Search for the cell housing the specified text and yield its (x, y) center coordinate. 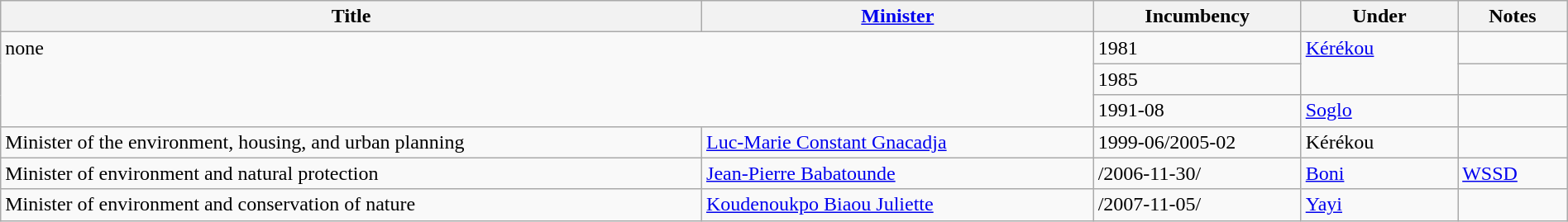
Luc-Marie Constant Gnacadja (898, 142)
1981 (1198, 48)
WSSD (1513, 173)
Boni (1379, 173)
Title (351, 17)
Yayi (1379, 205)
Minister of environment and conservation of nature (351, 205)
1999-06/2005-02 (1198, 142)
Incumbency (1198, 17)
Soglo (1379, 111)
/2007-11-05/ (1198, 205)
1991-08 (1198, 111)
Under (1379, 17)
Notes (1513, 17)
Jean-Pierre Babatounde (898, 173)
Minister of environment and natural protection (351, 173)
Minister of the environment, housing, and urban planning (351, 142)
none (547, 79)
Minister (898, 17)
1985 (1198, 79)
/2006-11-30/ (1198, 173)
Koudenoukpo Biaou Juliette (898, 205)
